Provide the (x, y) coordinate of the cell's center where the given text is located.  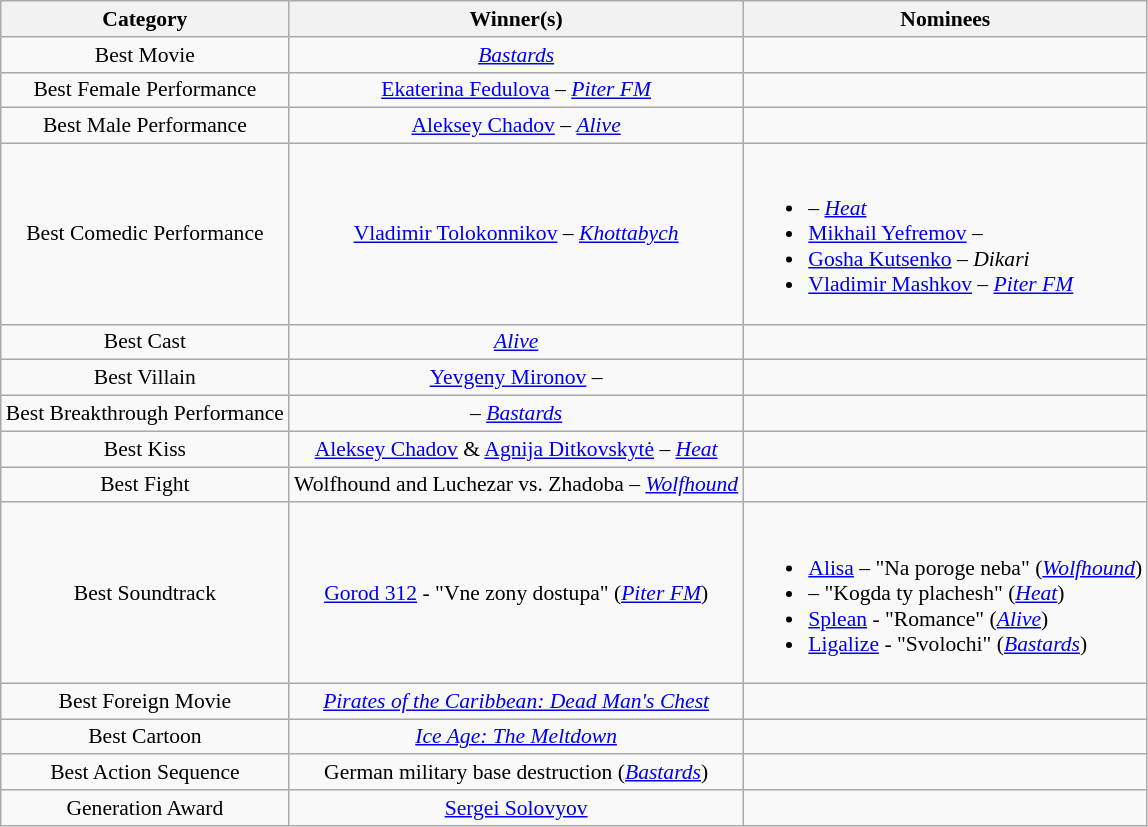
Wolfhound and Luchezar vs. Zhadoba – Wolfhound (516, 485)
Nominees (945, 19)
Pirates of the Caribbean: Dead Man's Chest (516, 701)
Ekaterina Fedulova – Piter FM (516, 90)
Sergei Solovyov (516, 808)
Best Comedic Performance (145, 234)
Vladimir Tolokonnikov – Khottabych (516, 234)
Alive (516, 342)
Best Breakthrough Performance (145, 414)
Ice Age: The Meltdown (516, 737)
Winner(s) (516, 19)
Best Cartoon (145, 737)
Best Female Performance (145, 90)
Best Male Performance (145, 126)
Best Kiss (145, 449)
Yevgeny Mironov – (516, 378)
Best Soundtrack (145, 594)
Best Action Sequence (145, 773)
Category (145, 19)
Best Foreign Movie (145, 701)
Best Movie (145, 55)
Best Villain (145, 378)
Bastards (516, 55)
– HeatMikhail Yefremov – Gosha Kutsenko – DikariVladimir Mashkov – Piter FM (945, 234)
Generation Award (145, 808)
German military base destruction (Bastards) (516, 773)
Alisa – "Na poroge neba" (Wolfhound) – "Kogda ty plachesh" (Heat)Splean - "Romance" (Alive)Ligalize - "Svolochi" (Bastards) (945, 594)
Best Fight (145, 485)
Aleksey Chadov – Alive (516, 126)
– Bastards (516, 414)
Best Cast (145, 342)
Aleksey Chadov & Agnija Ditkovskytė – Heat (516, 449)
Gorod 312 - "Vne zony dostupa" (Piter FM) (516, 594)
